Search for the cell housing the specified text and yield its (X, Y) center coordinate. 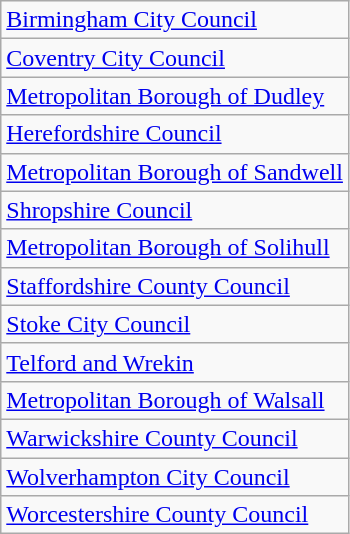
Staffordshire County Council (175, 286)
Worcestershire County Council (175, 515)
Wolverhampton City Council (175, 477)
Metropolitan Borough of Sandwell (175, 172)
Herefordshire Council (175, 134)
Coventry City Council (175, 58)
Metropolitan Borough of Solihull (175, 248)
Stoke City Council (175, 324)
Warwickshire County Council (175, 438)
Shropshire Council (175, 210)
Birmingham City Council (175, 20)
Metropolitan Borough of Dudley (175, 96)
Metropolitan Borough of Walsall (175, 400)
Telford and Wrekin (175, 362)
